Pinpoint the cell where the given text exists, returning its (X, Y) midpoint coordinate. 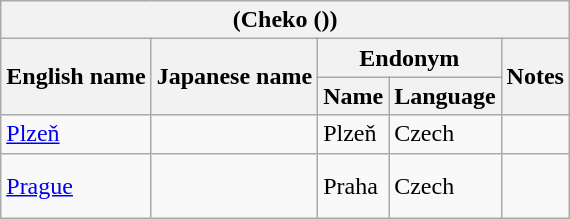
Notes (535, 77)
Praha (354, 186)
Language (445, 96)
(Cheko ()) (286, 20)
Endonym (410, 58)
English name (76, 77)
Prague (76, 186)
Name (354, 96)
Japanese name (234, 77)
